Determine the (x, y) coordinate at the center of the cell enclosing the given text.  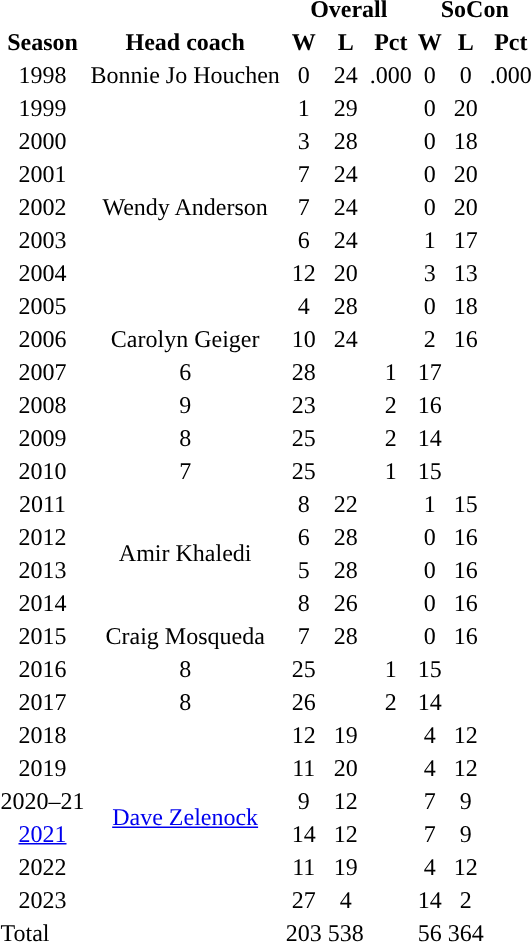
.000 (390, 75)
13 (466, 273)
27 (304, 900)
23 (304, 405)
Craig Mosqueda (185, 636)
Wendy Anderson (185, 207)
29 (346, 108)
5 (304, 570)
Head coach (185, 42)
Carolyn Geiger (185, 339)
Dave Zelenock (185, 818)
Bonnie Jo Houchen (185, 75)
22 (346, 504)
Pct (390, 42)
Amir Khaledi (185, 554)
10 (304, 339)
